Find where the given text appears and provide that cell's center as (X, Y) coordinate. 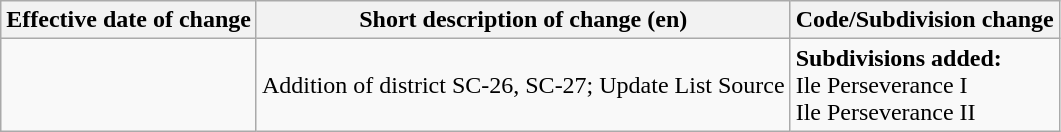
Addition of district SC-26, SC-27; Update List Source (523, 85)
Short description of change (en) (523, 20)
Code/Subdivision change (924, 20)
Effective date of change (129, 20)
Subdivisions added: Ile Perseverance I Ile Perseverance II (924, 85)
